Search for the cell housing the specified text and yield its (x, y) center coordinate. 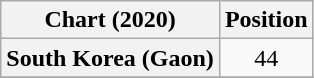
South Korea (Gaon) (110, 58)
44 (266, 58)
Chart (2020) (110, 20)
Position (266, 20)
